Provide the [x, y] coordinate of the cell's center where the given text is located.  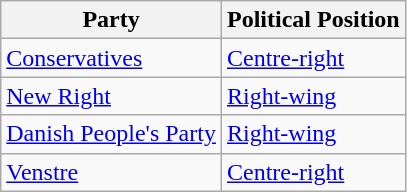
Political Position [313, 20]
New Right [112, 96]
Conservatives [112, 58]
Party [112, 20]
Venstre [112, 172]
Danish People's Party [112, 134]
